Find where the given text appears and provide that cell's center as (X, Y) coordinate. 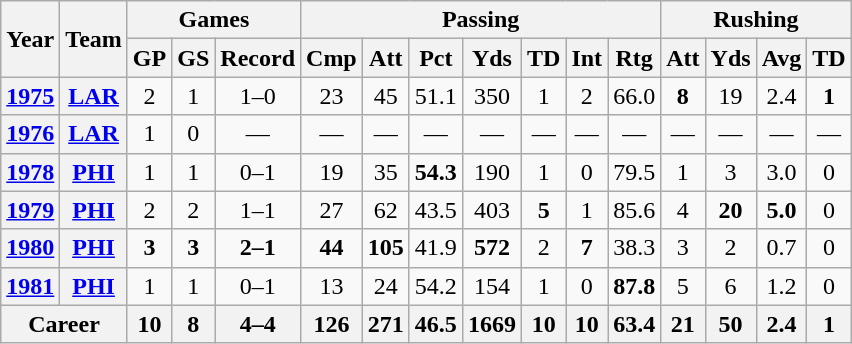
Career (64, 324)
20 (730, 210)
Passing (481, 20)
1979 (30, 210)
6 (730, 286)
572 (492, 248)
4 (683, 210)
43.5 (436, 210)
1–0 (258, 96)
27 (332, 210)
1981 (30, 286)
51.1 (436, 96)
GP (149, 58)
Record (258, 58)
350 (492, 96)
35 (386, 172)
Avg (782, 58)
4–4 (258, 324)
154 (492, 286)
Int (587, 58)
190 (492, 172)
21 (683, 324)
Year (30, 39)
7 (587, 248)
50 (730, 324)
1.2 (782, 286)
63.4 (634, 324)
85.6 (634, 210)
45 (386, 96)
5.0 (782, 210)
Rtg (634, 58)
41.9 (436, 248)
79.5 (634, 172)
1–1 (258, 210)
23 (332, 96)
1980 (30, 248)
271 (386, 324)
44 (332, 248)
1976 (30, 134)
Games (214, 20)
54.3 (436, 172)
62 (386, 210)
66.0 (634, 96)
1975 (30, 96)
Team (94, 39)
13 (332, 286)
126 (332, 324)
3.0 (782, 172)
2–1 (258, 248)
1978 (30, 172)
Cmp (332, 58)
24 (386, 286)
1669 (492, 324)
105 (386, 248)
0.7 (782, 248)
46.5 (436, 324)
38.3 (634, 248)
403 (492, 210)
Rushing (756, 20)
87.8 (634, 286)
54.2 (436, 286)
Pct (436, 58)
GS (194, 58)
